Pinpoint the cell where the given text exists, returning its (X, Y) midpoint coordinate. 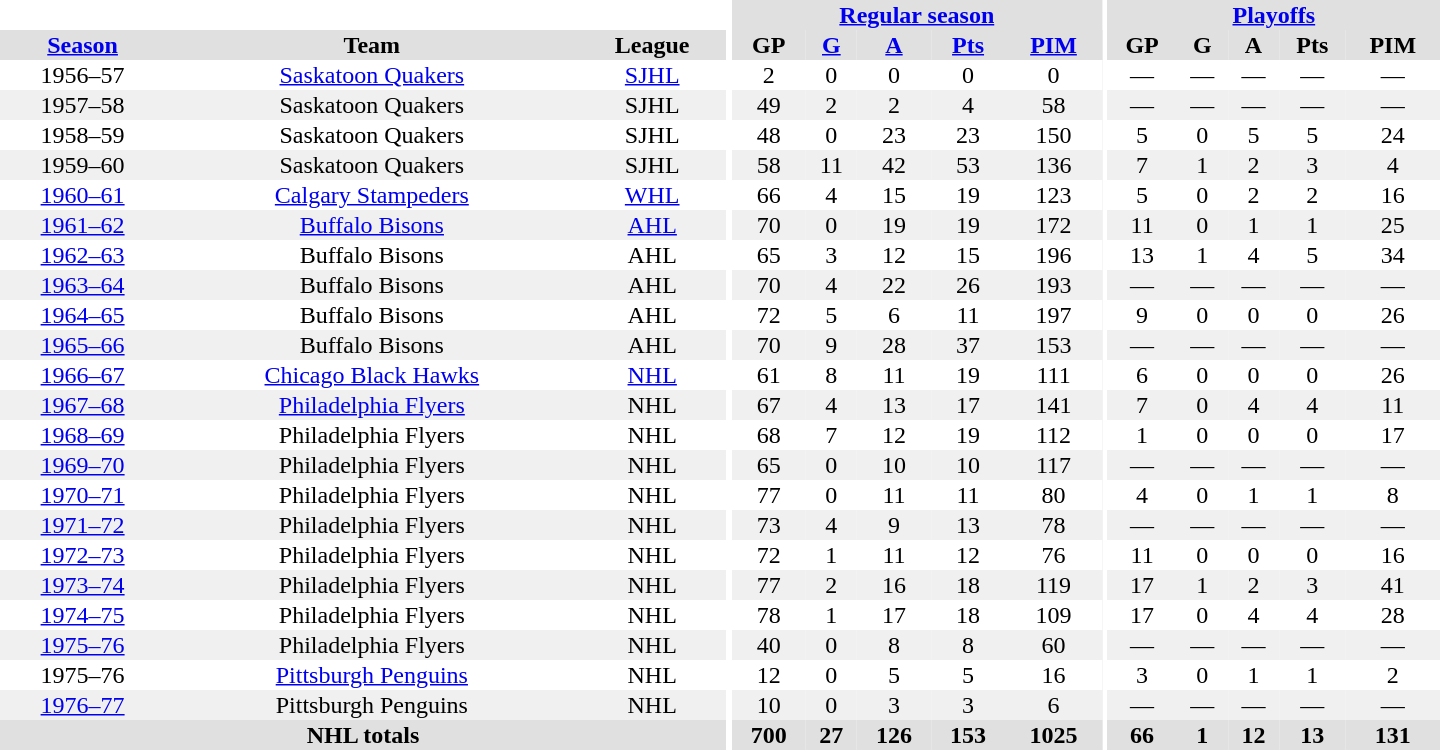
61 (769, 375)
Calgary Stampeders (372, 195)
1972–73 (82, 555)
25 (1393, 225)
80 (1054, 495)
Playoffs (1274, 15)
76 (1054, 555)
Regular season (917, 15)
1962–63 (82, 255)
1025 (1054, 735)
League (652, 45)
24 (1393, 135)
119 (1054, 585)
67 (769, 405)
700 (769, 735)
111 (1054, 375)
60 (1054, 645)
1970–71 (82, 495)
1959–60 (82, 165)
1968–69 (82, 435)
49 (769, 105)
1958–59 (82, 135)
117 (1054, 465)
1964–65 (82, 315)
1960–61 (82, 195)
1974–75 (82, 615)
1961–62 (82, 225)
68 (769, 435)
Chicago Black Hawks (372, 375)
141 (1054, 405)
197 (1054, 315)
WHL (652, 195)
126 (894, 735)
196 (1054, 255)
1971–72 (82, 525)
150 (1054, 135)
22 (894, 285)
Team (372, 45)
41 (1393, 585)
48 (769, 135)
1957–58 (82, 105)
1963–64 (82, 285)
109 (1054, 615)
1965–66 (82, 345)
123 (1054, 195)
136 (1054, 165)
193 (1054, 285)
73 (769, 525)
37 (968, 345)
172 (1054, 225)
42 (894, 165)
1967–68 (82, 405)
NHL totals (363, 735)
112 (1054, 435)
27 (832, 735)
1956–57 (82, 75)
1969–70 (82, 465)
1966–67 (82, 375)
Season (82, 45)
1976–77 (82, 705)
131 (1393, 735)
53 (968, 165)
1973–74 (82, 585)
40 (769, 645)
34 (1393, 255)
